From the cell containing the given text, extract its center point as [x, y] coordinate. 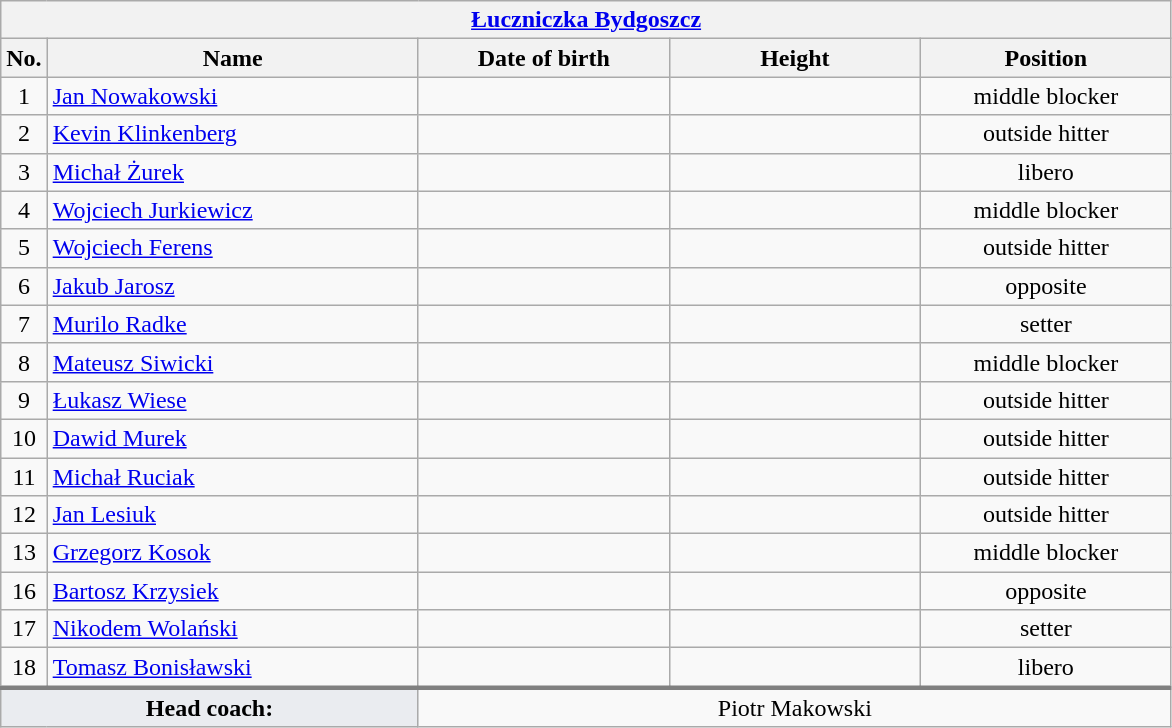
No. [24, 58]
Michał Żurek [232, 172]
Nikodem Wolański [232, 629]
Position [1046, 58]
12 [24, 515]
18 [24, 668]
4 [24, 210]
9 [24, 400]
13 [24, 553]
Jan Nowakowski [232, 96]
8 [24, 362]
Head coach: [210, 707]
5 [24, 248]
Date of birth [544, 58]
Height [794, 58]
1 [24, 96]
Bartosz Krzysiek [232, 591]
Łuczniczka Bydgoszcz [586, 20]
Mateusz Siwicki [232, 362]
3 [24, 172]
Michał Ruciak [232, 477]
Grzegorz Kosok [232, 553]
Jan Lesiuk [232, 515]
17 [24, 629]
10 [24, 438]
Murilo Radke [232, 324]
Name [232, 58]
11 [24, 477]
Kevin Klinkenberg [232, 134]
Łukasz Wiese [232, 400]
16 [24, 591]
Wojciech Jurkiewicz [232, 210]
Dawid Murek [232, 438]
7 [24, 324]
Wojciech Ferens [232, 248]
2 [24, 134]
Tomasz Bonisławski [232, 668]
6 [24, 286]
Jakub Jarosz [232, 286]
Piotr Makowski [794, 707]
